From the cell containing the given text, extract its center point as [X, Y] coordinate. 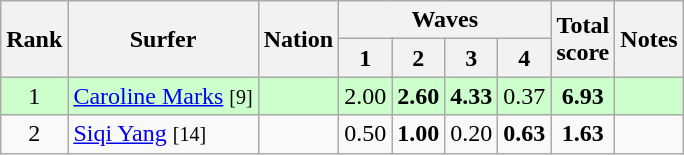
1.00 [418, 134]
3 [472, 58]
0.63 [524, 134]
4 [524, 58]
Waves [445, 20]
Notes [649, 39]
Totalscore [583, 39]
2.60 [418, 96]
0.37 [524, 96]
Surfer [163, 39]
Siqi Yang [14] [163, 134]
Caroline Marks [9] [163, 96]
Nation [298, 39]
1.63 [583, 134]
2.00 [366, 96]
0.50 [366, 134]
6.93 [583, 96]
4.33 [472, 96]
0.20 [472, 134]
Rank [34, 39]
